For the text-containing cell, return its midpoint in (x, y) coordinate format. 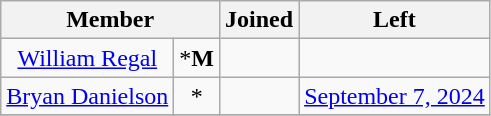
Left (395, 20)
William Regal (88, 58)
September 7, 2024 (395, 96)
*M (197, 58)
Member (110, 20)
* (197, 96)
Bryan Danielson (88, 96)
Joined (260, 20)
